Scan for the cell matching the given text and deliver its [X, Y] coordinate at center. 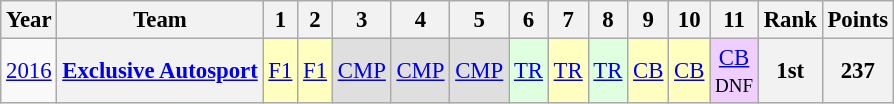
7 [568, 20]
6 [529, 20]
Year [29, 20]
10 [690, 20]
4 [420, 20]
2016 [29, 72]
11 [734, 20]
3 [362, 20]
1 [280, 20]
Points [858, 20]
8 [608, 20]
CBDNF [734, 72]
1st [790, 72]
9 [648, 20]
Team [160, 20]
5 [480, 20]
2 [316, 20]
Exclusive Autosport [160, 72]
237 [858, 72]
Rank [790, 20]
